Locate the cell with the specified text and output its (X, Y) center coordinate. 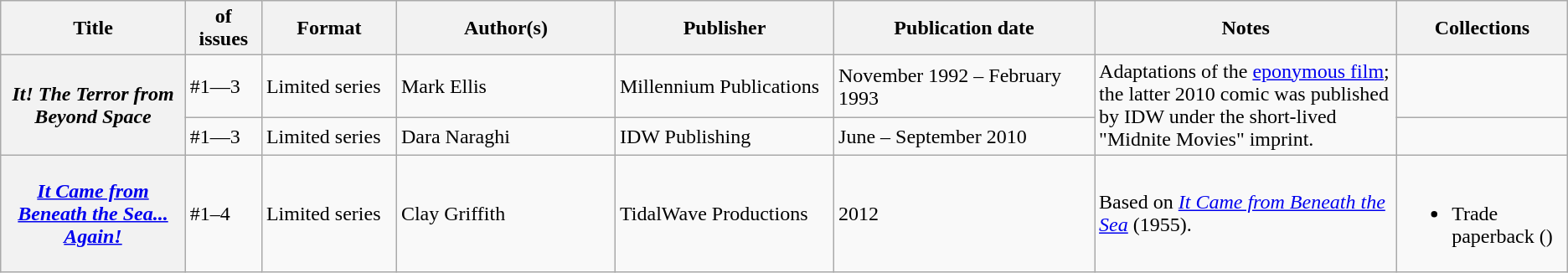
Collections (1483, 28)
It! The Terror from Beyond Space (94, 106)
Trade paperback () (1483, 214)
Based on It Came from Beneath the Sea (1955). (1246, 214)
Adaptations of the eponymous film; the latter 2010 comic was published by IDW under the short-lived "Midnite Movies" imprint. (1246, 106)
2012 (965, 214)
Dara Naraghi (506, 136)
It Came from Beneath the Sea... Again! (94, 214)
of issues (223, 28)
November 1992 – February 1993 (965, 87)
Mark Ellis (506, 87)
Millennium Publications (724, 87)
Publication date (965, 28)
Publisher (724, 28)
Author(s) (506, 28)
Format (328, 28)
IDW Publishing (724, 136)
June – September 2010 (965, 136)
Notes (1246, 28)
#1–4 (223, 214)
Clay Griffith (506, 214)
Title (94, 28)
TidalWave Productions (724, 214)
